Detect which cell encompasses the target text, then output its [x, y] center coordinate. 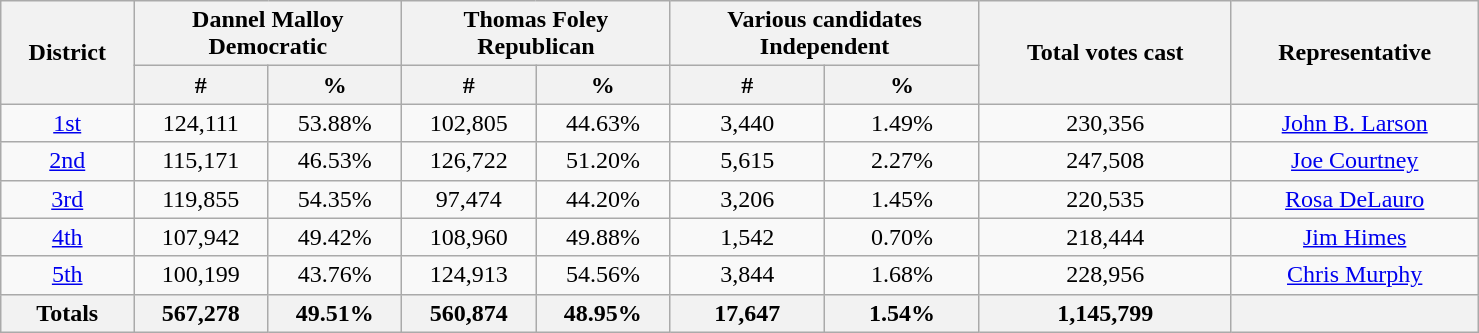
124,913 [469, 275]
567,278 [201, 313]
1,542 [748, 237]
Chris Murphy [1354, 275]
49.88% [603, 237]
126,722 [469, 161]
1.68% [902, 275]
54.35% [335, 199]
230,356 [1105, 123]
3,206 [748, 199]
Jim Himes [1354, 237]
43.76% [335, 275]
100,199 [201, 275]
228,956 [1105, 275]
Joe Courtney [1354, 161]
5th [68, 275]
1.54% [902, 313]
44.20% [603, 199]
2nd [68, 161]
46.53% [335, 161]
48.95% [603, 313]
17,647 [748, 313]
1st [68, 123]
2.27% [902, 161]
119,855 [201, 199]
5,615 [748, 161]
247,508 [1105, 161]
218,444 [1105, 237]
49.42% [335, 237]
Various candidatesIndependent [824, 34]
Total votes cast [1105, 52]
3rd [68, 199]
124,111 [201, 123]
1.45% [902, 199]
Totals [68, 313]
220,535 [1105, 199]
4th [68, 237]
Thomas FoleyRepublican [536, 34]
0.70% [902, 237]
Rosa DeLauro [1354, 199]
560,874 [469, 313]
3,440 [748, 123]
107,942 [201, 237]
108,960 [469, 237]
3,844 [748, 275]
51.20% [603, 161]
44.63% [603, 123]
John B. Larson [1354, 123]
1.49% [902, 123]
102,805 [469, 123]
1,145,799 [1105, 313]
District [68, 52]
Dannel MalloyDemocratic [268, 34]
97,474 [469, 199]
115,171 [201, 161]
54.56% [603, 275]
Representative [1354, 52]
53.88% [335, 123]
49.51% [335, 313]
